Extract the [X, Y] coordinate from the center of the cell holding the provided text.  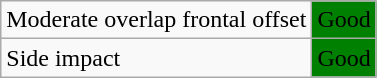
Moderate overlap frontal offset [156, 20]
Side impact [156, 58]
